Search for the cell housing the specified text and yield its [x, y] center coordinate. 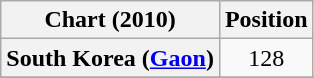
128 [266, 58]
Position [266, 20]
South Korea (Gaon) [110, 58]
Chart (2010) [110, 20]
